Search for the cell housing the specified text and yield its (x, y) center coordinate. 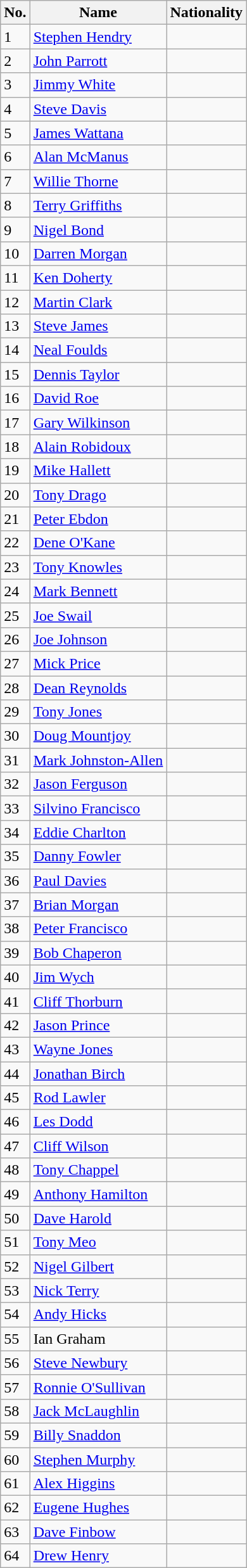
Danny Fowler (98, 857)
Tony Knowles (98, 567)
Jason Prince (98, 1025)
58 (15, 1411)
Jim Wych (98, 977)
Tony Meo (98, 1242)
59 (15, 1435)
Steve Newbury (98, 1363)
35 (15, 857)
Tony Chappel (98, 1170)
David Roe (98, 398)
Drew Henry (98, 1556)
33 (15, 808)
6 (15, 157)
64 (15, 1556)
12 (15, 302)
Nick Terry (98, 1291)
56 (15, 1363)
9 (15, 229)
4 (15, 109)
Eddie Charlton (98, 832)
40 (15, 977)
Terry Griffiths (98, 205)
Rod Lawler (98, 1098)
Ian Graham (98, 1339)
11 (15, 277)
Alex Higgins (98, 1484)
54 (15, 1315)
1 (15, 37)
51 (15, 1242)
55 (15, 1339)
Mark Johnston-Allen (98, 760)
Stephen Hendry (98, 37)
18 (15, 447)
27 (15, 663)
23 (15, 567)
Bob Chaperon (98, 953)
Cliff Wilson (98, 1146)
39 (15, 953)
Willie Thorne (98, 181)
52 (15, 1266)
Steve James (98, 326)
Nigel Gilbert (98, 1266)
Jonathan Birch (98, 1074)
Martin Clark (98, 302)
47 (15, 1146)
Alain Robidoux (98, 447)
Mike Hallett (98, 471)
Nationality (206, 13)
50 (15, 1218)
30 (15, 736)
61 (15, 1484)
38 (15, 929)
34 (15, 832)
5 (15, 133)
Dave Finbow (98, 1532)
45 (15, 1098)
57 (15, 1387)
Dave Harold (98, 1218)
Doug Mountjoy (98, 736)
Jimmy White (98, 85)
49 (15, 1194)
Dean Reynolds (98, 687)
Cliff Thorburn (98, 1001)
7 (15, 181)
21 (15, 519)
42 (15, 1025)
Neal Foulds (98, 350)
Mick Price (98, 663)
Jack McLaughlin (98, 1411)
31 (15, 760)
Jason Ferguson (98, 784)
Gary Wilkinson (98, 423)
Darren Morgan (98, 253)
41 (15, 1001)
Mark Bennett (98, 591)
43 (15, 1049)
37 (15, 905)
Tony Drago (98, 495)
Steve Davis (98, 109)
Les Dodd (98, 1122)
Brian Morgan (98, 905)
Billy Snaddon (98, 1435)
46 (15, 1122)
Eugene Hughes (98, 1508)
16 (15, 398)
Ronnie O'Sullivan (98, 1387)
Anthony Hamilton (98, 1194)
Joe Johnson (98, 639)
62 (15, 1508)
22 (15, 543)
Wayne Jones (98, 1049)
17 (15, 423)
Paul Davies (98, 881)
John Parrott (98, 61)
Dennis Taylor (98, 374)
Name (98, 13)
28 (15, 687)
48 (15, 1170)
32 (15, 784)
Andy Hicks (98, 1315)
63 (15, 1532)
Peter Ebdon (98, 519)
James Wattana (98, 133)
15 (15, 374)
53 (15, 1291)
Joe Swail (98, 615)
2 (15, 61)
20 (15, 495)
Ken Doherty (98, 277)
Dene O'Kane (98, 543)
13 (15, 326)
8 (15, 205)
24 (15, 591)
Nigel Bond (98, 229)
60 (15, 1459)
26 (15, 639)
Silvino Francisco (98, 808)
Tony Jones (98, 712)
44 (15, 1074)
25 (15, 615)
36 (15, 881)
10 (15, 253)
Peter Francisco (98, 929)
3 (15, 85)
29 (15, 712)
19 (15, 471)
Stephen Murphy (98, 1459)
14 (15, 350)
No. (15, 13)
Alan McManus (98, 157)
